Provide the (x, y) coordinate of the cell's center where the given text is located.  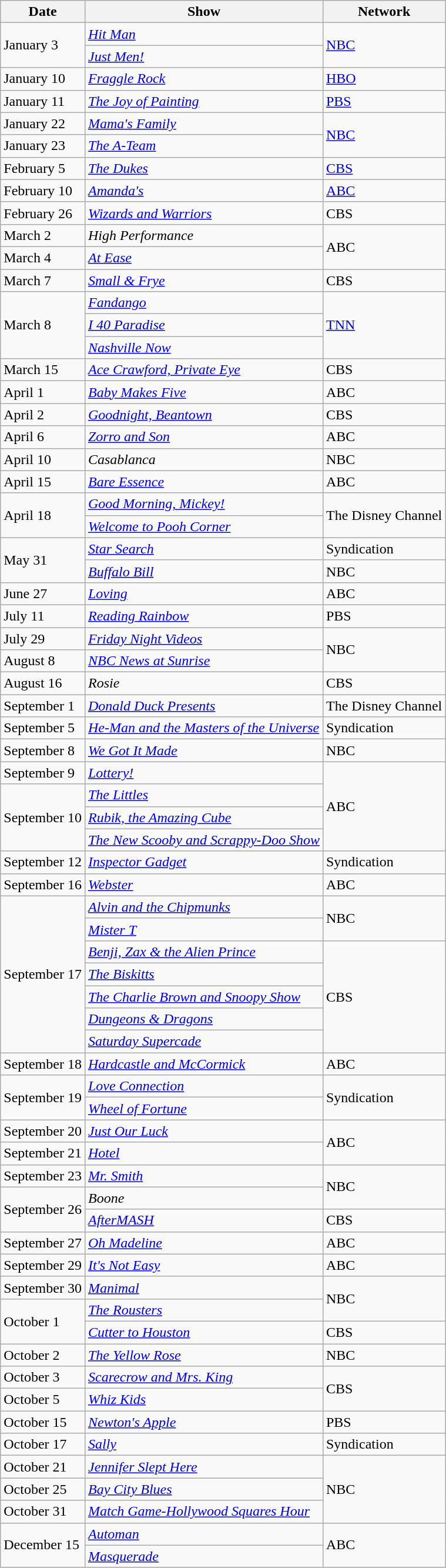
Just Men! (203, 56)
September 10 (43, 818)
January 3 (43, 45)
Cutter to Houston (203, 1332)
Rosie (203, 683)
Hardcastle and McCormick (203, 1064)
April 10 (43, 459)
The Yellow Rose (203, 1355)
Bay City Blues (203, 1489)
Buffalo Bill (203, 571)
Fraggle Rock (203, 79)
Casablanca (203, 459)
Mister T (203, 929)
Boone (203, 1198)
Alvin and the Chipmunks (203, 907)
The Charlie Brown and Snoopy Show (203, 997)
October 25 (43, 1489)
January 11 (43, 101)
Network (384, 12)
Mama's Family (203, 124)
Benji, Zax & the Alien Prince (203, 952)
October 3 (43, 1377)
May 31 (43, 560)
Friday Night Videos (203, 638)
June 27 (43, 593)
August 16 (43, 683)
January 23 (43, 146)
I 40 Paradise (203, 325)
Newton's Apple (203, 1422)
The Rousters (203, 1310)
October 1 (43, 1321)
October 21 (43, 1467)
Good Morning, Mickey! (203, 504)
Wheel of Fortune (203, 1109)
September 8 (43, 750)
April 2 (43, 415)
Love Connection (203, 1086)
Mr. Smith (203, 1176)
Match Game-Hollywood Squares Hour (203, 1512)
April 18 (43, 515)
Hit Man (203, 34)
October 2 (43, 1355)
October 15 (43, 1422)
The Dukes (203, 168)
AfterMASH (203, 1220)
April 1 (43, 392)
Amanda's (203, 191)
Small & Frye (203, 281)
Bare Essence (203, 482)
Sally (203, 1444)
February 26 (43, 213)
Reading Rainbow (203, 616)
January 22 (43, 124)
September 26 (43, 1209)
September 29 (43, 1265)
Fandango (203, 303)
December 15 (43, 1545)
Nashville Now (203, 348)
Rubik, the Amazing Cube (203, 818)
The Biskitts (203, 974)
July 11 (43, 616)
Lottery! (203, 773)
Zorro and Son (203, 437)
January 10 (43, 79)
September 27 (43, 1243)
September 20 (43, 1131)
Manimal (203, 1287)
February 10 (43, 191)
At Ease (203, 258)
Show (203, 12)
We Got It Made (203, 750)
March 15 (43, 370)
October 17 (43, 1444)
April 15 (43, 482)
Whiz Kids (203, 1400)
It's Not Easy (203, 1265)
The New Scooby and Scrappy-Doo Show (203, 840)
The Joy of Painting (203, 101)
Hotel (203, 1153)
Welcome to Pooh Corner (203, 526)
Date (43, 12)
Baby Makes Five (203, 392)
August 8 (43, 661)
September 9 (43, 773)
Saturday Supercade (203, 1042)
February 5 (43, 168)
September 19 (43, 1097)
October 5 (43, 1400)
The A-Team (203, 146)
September 23 (43, 1176)
HBO (384, 79)
September 16 (43, 885)
September 17 (43, 974)
March 4 (43, 258)
July 29 (43, 638)
High Performance (203, 235)
Automan (203, 1534)
Just Our Luck (203, 1131)
October 31 (43, 1512)
September 21 (43, 1153)
Webster (203, 885)
Ace Crawford, Private Eye (203, 370)
April 6 (43, 437)
Dungeons & Dragons (203, 1019)
September 18 (43, 1064)
TNN (384, 325)
He-Man and the Masters of the Universe (203, 728)
Jennifer Slept Here (203, 1467)
Oh Madeline (203, 1243)
September 5 (43, 728)
Star Search (203, 549)
Wizards and Warriors (203, 213)
March 8 (43, 325)
March 2 (43, 235)
September 30 (43, 1287)
The Littles (203, 795)
September 12 (43, 862)
March 7 (43, 281)
Loving (203, 593)
September 1 (43, 706)
Inspector Gadget (203, 862)
Goodnight, Beantown (203, 415)
Donald Duck Presents (203, 706)
Scarecrow and Mrs. King (203, 1377)
Masquerade (203, 1556)
NBC News at Sunrise (203, 661)
